Scan for the cell matching the given text and deliver its [X, Y] coordinate at center. 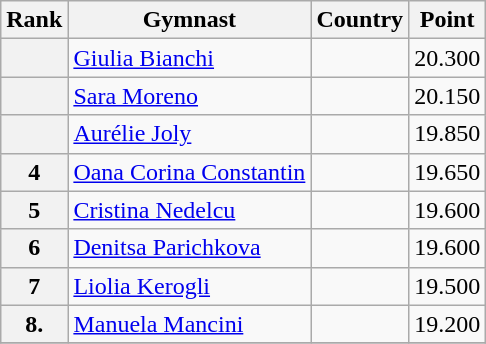
Denitsa Parichkova [190, 248]
6 [34, 248]
19.850 [448, 134]
8. [34, 324]
Liolia Kerogli [190, 286]
19.500 [448, 286]
Point [448, 20]
Giulia Bianchi [190, 58]
7 [34, 286]
19.200 [448, 324]
19.650 [448, 172]
Gymnast [190, 20]
4 [34, 172]
20.300 [448, 58]
Oana Corina Constantin [190, 172]
Sara Moreno [190, 96]
Country [360, 20]
Aurélie Joly [190, 134]
Manuela Mancini [190, 324]
20.150 [448, 96]
5 [34, 210]
Rank [34, 20]
Cristina Nedelcu [190, 210]
